For the text-containing cell, return its midpoint in [X, Y] coordinate format. 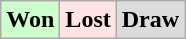
Lost [88, 20]
Draw [150, 20]
Won [30, 20]
